Determine the (x, y) coordinate at the center of the cell enclosing the given text.  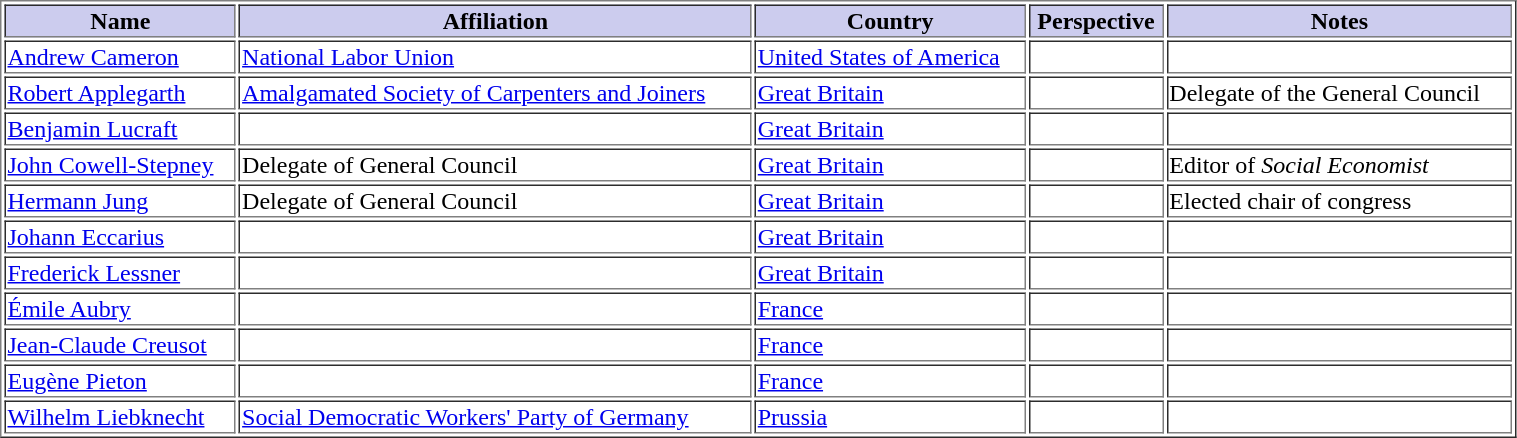
Johann Eccarius (120, 236)
Perspective (1096, 20)
Hermann Jung (120, 200)
Wilhelm Liebknecht (120, 416)
John Cowell-Stepney (120, 164)
Affiliation (496, 20)
Amalgamated Society of Carpenters and Joiners (496, 92)
Editor of Social Economist (1339, 164)
Social Democratic Workers' Party of Germany (496, 416)
Robert Applegarth (120, 92)
United States of America (890, 56)
National Labor Union (496, 56)
Country (890, 20)
Eugène Pieton (120, 380)
Notes (1339, 20)
Elected chair of congress (1339, 200)
Delegate of the General Council (1339, 92)
Name (120, 20)
Benjamin Lucraft (120, 128)
Émile Aubry (120, 308)
Andrew Cameron (120, 56)
Jean-Claude Creusot (120, 344)
Frederick Lessner (120, 272)
Prussia (890, 416)
